Detect which cell encompasses the target text, then output its [X, Y] center coordinate. 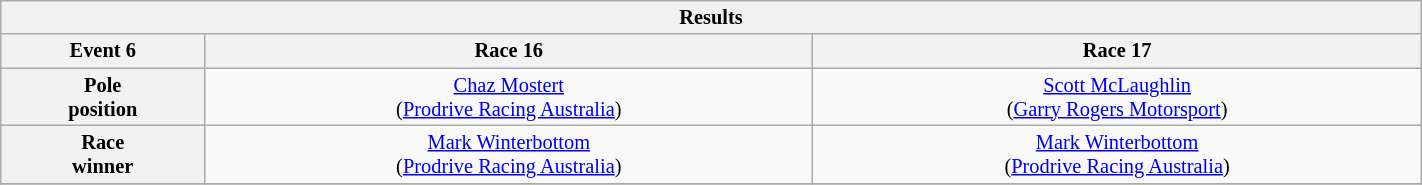
Scott McLaughlin(Garry Rogers Motorsport) [1117, 97]
Racewinner [103, 154]
Race 17 [1117, 51]
Event 6 [103, 51]
Poleposition [103, 97]
Results [711, 17]
Chaz Mostert(Prodrive Racing Australia) [509, 97]
Race 16 [509, 51]
